Identify which cell holds the provided text, then report its (X, Y) central coordinate. 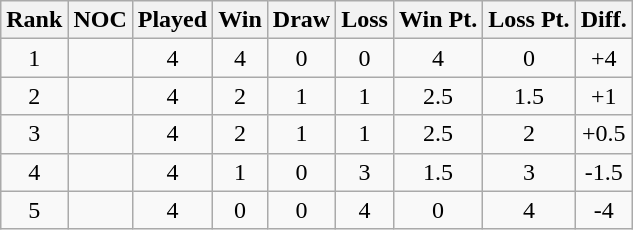
5 (34, 210)
-4 (604, 210)
Rank (34, 20)
Draw (301, 20)
Loss Pt. (529, 20)
+0.5 (604, 134)
Played (172, 20)
Win (240, 20)
Loss (365, 20)
Diff. (604, 20)
Win Pt. (438, 20)
NOC (100, 20)
+4 (604, 58)
+1 (604, 96)
-1.5 (604, 172)
